Determine the [X, Y] coordinate at the center of the cell enclosing the given text.  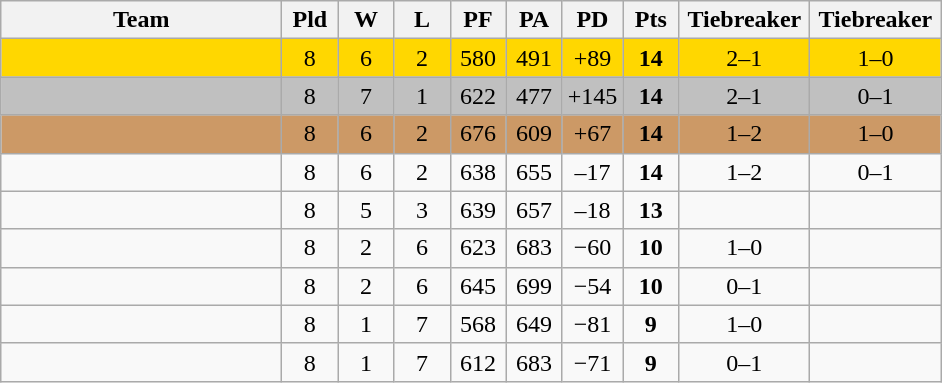
639 [478, 210]
622 [478, 96]
Pts [651, 20]
+89 [592, 58]
699 [534, 286]
PD [592, 20]
649 [534, 324]
638 [478, 172]
+145 [592, 96]
477 [534, 96]
645 [478, 286]
–17 [592, 172]
657 [534, 210]
491 [534, 58]
Team [142, 20]
−81 [592, 324]
623 [478, 248]
3 [422, 210]
580 [478, 58]
568 [478, 324]
L [422, 20]
PA [534, 20]
612 [478, 362]
PF [478, 20]
676 [478, 134]
13 [651, 210]
W [366, 20]
–18 [592, 210]
+67 [592, 134]
5 [366, 210]
655 [534, 172]
609 [534, 134]
−54 [592, 286]
−60 [592, 248]
Pld [310, 20]
−71 [592, 362]
